Search for the cell housing the specified text and yield its (X, Y) center coordinate. 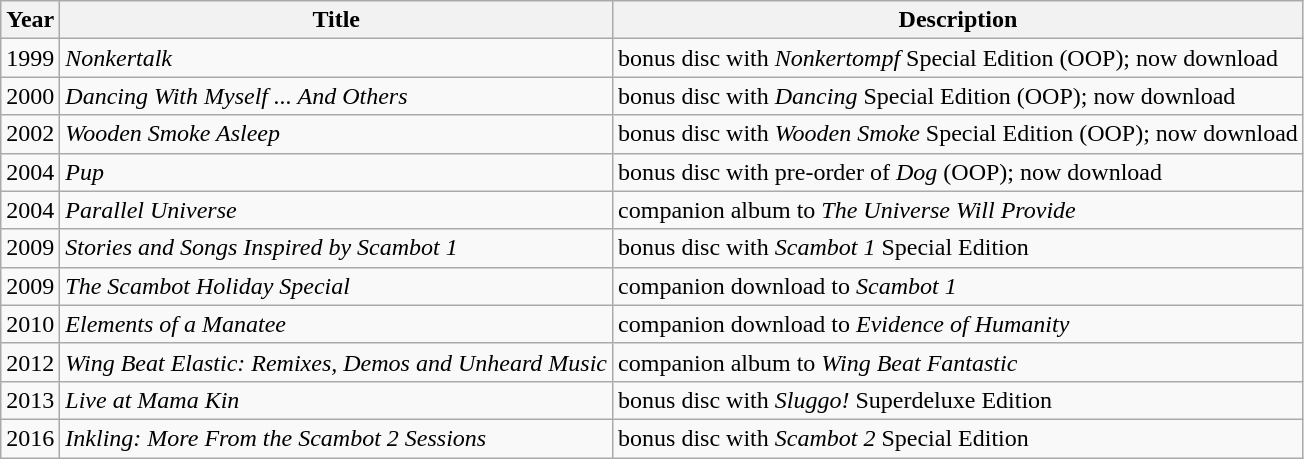
Inkling: More From the Scambot 2 Sessions (336, 438)
2012 (30, 362)
bonus disc with Scambot 2 Special Edition (958, 438)
Wing Beat Elastic: Remixes, Demos and Unheard Music (336, 362)
bonus disc with Scambot 1 Special Edition (958, 248)
2013 (30, 400)
Description (958, 20)
The Scambot Holiday Special (336, 286)
Dancing With Myself ... And Others (336, 96)
companion download to Scambot 1 (958, 286)
Year (30, 20)
companion download to Evidence of Humanity (958, 324)
Stories and Songs Inspired by Scambot 1 (336, 248)
companion album to The Universe Will Provide (958, 210)
2010 (30, 324)
companion album to Wing Beat Fantastic (958, 362)
Elements of a Manatee (336, 324)
Wooden Smoke Asleep (336, 134)
2016 (30, 438)
1999 (30, 58)
bonus disc with pre-order of Dog (OOP); now download (958, 172)
Pup (336, 172)
bonus disc with Nonkertompf Special Edition (OOP); now download (958, 58)
bonus disc with Wooden Smoke Special Edition (OOP); now download (958, 134)
2002 (30, 134)
Live at Mama Kin (336, 400)
bonus disc with Sluggo! Superdeluxe Edition (958, 400)
2000 (30, 96)
Nonkertalk (336, 58)
bonus disc with Dancing Special Edition (OOP); now download (958, 96)
Title (336, 20)
Parallel Universe (336, 210)
